Find where the given text appears and provide that cell's center as [x, y] coordinate. 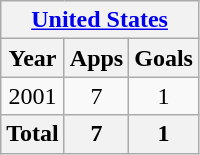
Goals [164, 58]
United States [100, 20]
Total [33, 134]
2001 [33, 96]
Apps [96, 58]
Year [33, 58]
